Search for the cell housing the specified text and yield its [x, y] center coordinate. 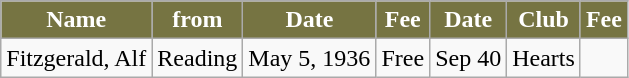
Free [403, 58]
May 5, 1936 [310, 58]
Hearts [544, 58]
Club [544, 20]
Fitzgerald, Alf [76, 58]
Name [76, 20]
from [198, 20]
Sep 40 [468, 58]
Reading [198, 58]
